Pinpoint the cell where the given text exists, returning its (X, Y) midpoint coordinate. 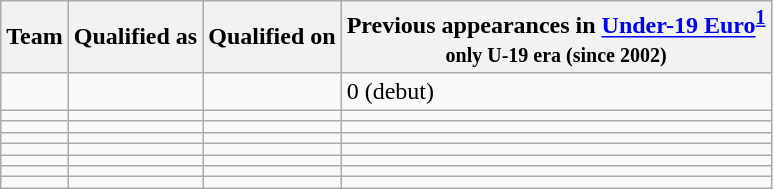
Qualified on (272, 37)
Team (35, 37)
Previous appearances in Under-19 Euro1only U-19 era (since 2002) (556, 37)
0 (debut) (556, 91)
Qualified as (135, 37)
